From the cell containing the given text, extract its center point as (x, y) coordinate. 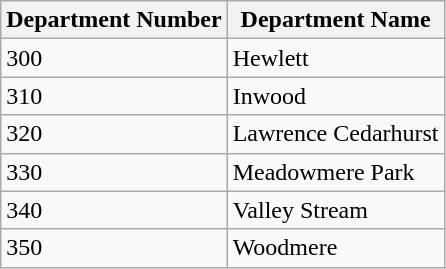
Department Number (114, 20)
330 (114, 172)
350 (114, 248)
Meadowmere Park (336, 172)
Woodmere (336, 248)
Lawrence Cedarhurst (336, 134)
300 (114, 58)
310 (114, 96)
340 (114, 210)
Hewlett (336, 58)
Department Name (336, 20)
320 (114, 134)
Inwood (336, 96)
Valley Stream (336, 210)
